Output the [X, Y] coordinate of the center of the cell containing the given text.  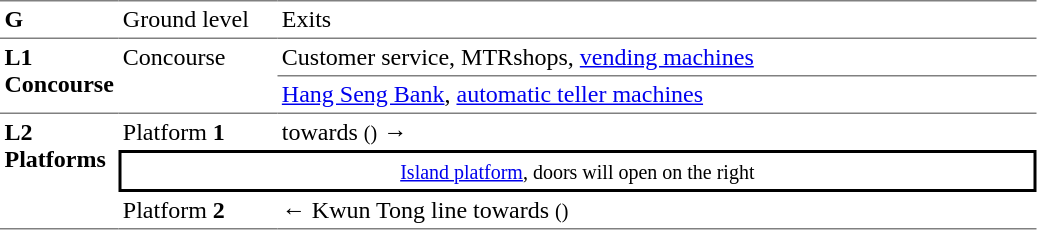
Hang Seng Bank, automatic teller machines [656, 95]
Platform 2 [198, 211]
towards () → [656, 132]
Exits [656, 20]
L2Platforms [59, 172]
Island platform, doors will open on the right [577, 171]
G [59, 20]
Ground level [198, 20]
Concourse [198, 76]
Customer service, MTRshops, vending machines [656, 58]
← Kwun Tong line towards () [656, 211]
Platform 1 [198, 132]
L1Concourse [59, 76]
